Detect which cell encompasses the target text, then output its [x, y] center coordinate. 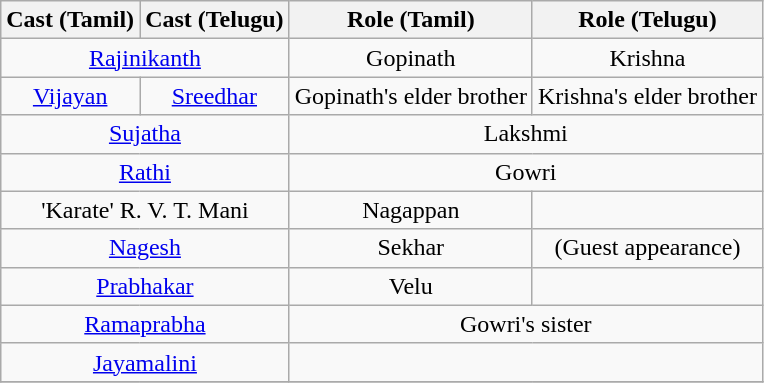
(Guest appearance) [647, 248]
'Karate' R. V. T. Mani [145, 210]
Gopinath's elder brother [410, 96]
Sujatha [145, 134]
Rajinikanth [145, 58]
Lakshmi [526, 134]
Ramaprabha [145, 324]
Cast (Telugu) [215, 20]
Rathi [145, 172]
Krishna [647, 58]
Nagesh [145, 248]
Jayamalini [145, 362]
Krishna's elder brother [647, 96]
Cast (Tamil) [70, 20]
Nagappan [410, 210]
Role (Telugu) [647, 20]
Vijayan [70, 96]
Sekhar [410, 248]
Prabhakar [145, 286]
Velu [410, 286]
Role (Tamil) [410, 20]
Gowri's sister [526, 324]
Gowri [526, 172]
Sreedhar [215, 96]
Gopinath [410, 58]
